From the cell containing the given text, extract its center point as (x, y) coordinate. 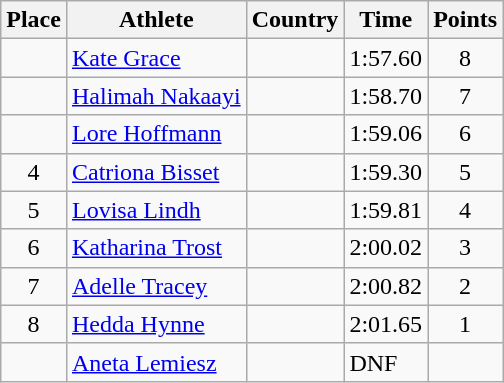
Hedda Hynne (156, 324)
Place (34, 20)
2:00.02 (386, 248)
1:58.70 (386, 96)
3 (466, 248)
Time (386, 20)
Lore Hoffmann (156, 134)
2:00.82 (386, 286)
Halimah Nakaayi (156, 96)
2:01.65 (386, 324)
Catriona Bisset (156, 172)
2 (466, 286)
Country (295, 20)
1:59.81 (386, 210)
Kate Grace (156, 58)
DNF (386, 362)
1:59.30 (386, 172)
1:57.60 (386, 58)
Athlete (156, 20)
1:59.06 (386, 134)
1 (466, 324)
Adelle Tracey (156, 286)
Katharina Trost (156, 248)
Points (466, 20)
Aneta Lemiesz (156, 362)
Lovisa Lindh (156, 210)
